Extract the (x, y) coordinate from the center of the cell holding the provided text.  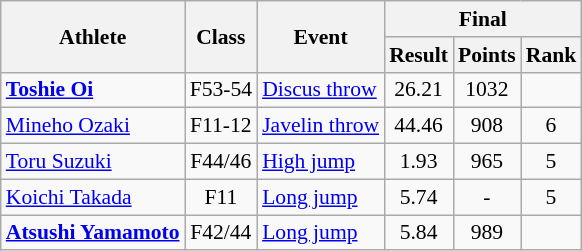
1032 (487, 90)
Mineho Ozaki (93, 126)
Toru Suzuki (93, 162)
Discus throw (320, 90)
Koichi Takada (93, 197)
Points (487, 55)
Event (320, 36)
Result (418, 55)
Class (221, 36)
Rank (552, 55)
965 (487, 162)
- (487, 197)
Athlete (93, 36)
5.84 (418, 233)
989 (487, 233)
F11 (221, 197)
High jump (320, 162)
Javelin throw (320, 126)
1.93 (418, 162)
F44/46 (221, 162)
F53-54 (221, 90)
26.21 (418, 90)
Final (482, 19)
5.74 (418, 197)
44.46 (418, 126)
F42/44 (221, 233)
Atsushi Yamamoto (93, 233)
6 (552, 126)
908 (487, 126)
Toshie Oi (93, 90)
F11-12 (221, 126)
